Extract the [X, Y] coordinate from the center of the cell holding the provided text.  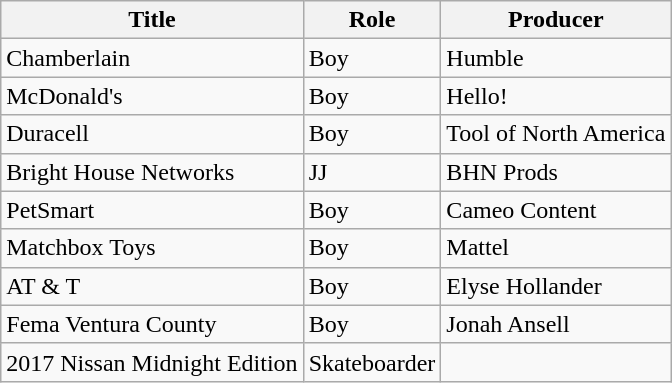
Bright House Networks [152, 172]
2017 Nissan Midnight Edition [152, 362]
AT & T [152, 286]
Hello! [556, 96]
Mattel [556, 248]
Humble [556, 58]
JJ [372, 172]
Role [372, 20]
Matchbox Toys [152, 248]
Producer [556, 20]
Skateboarder [372, 362]
Title [152, 20]
PetSmart [152, 210]
BHN Prods [556, 172]
Jonah Ansell [556, 324]
Elyse Hollander [556, 286]
Duracell [152, 134]
McDonald's [152, 96]
Tool of North America [556, 134]
Cameo Content [556, 210]
Chamberlain [152, 58]
Fema Ventura County [152, 324]
